For the text-containing cell, return its midpoint in [x, y] coordinate format. 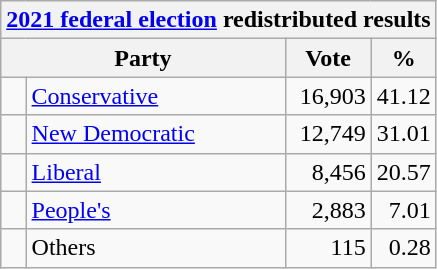
41.12 [404, 96]
16,903 [328, 96]
% [404, 58]
115 [328, 248]
Conservative [156, 96]
12,749 [328, 134]
31.01 [404, 134]
Party [143, 58]
Vote [328, 58]
20.57 [404, 172]
Others [156, 248]
Liberal [156, 172]
New Democratic [156, 134]
2,883 [328, 210]
People's [156, 210]
8,456 [328, 172]
2021 federal election redistributed results [218, 20]
7.01 [404, 210]
0.28 [404, 248]
